Search for the cell housing the specified text and yield its [X, Y] center coordinate. 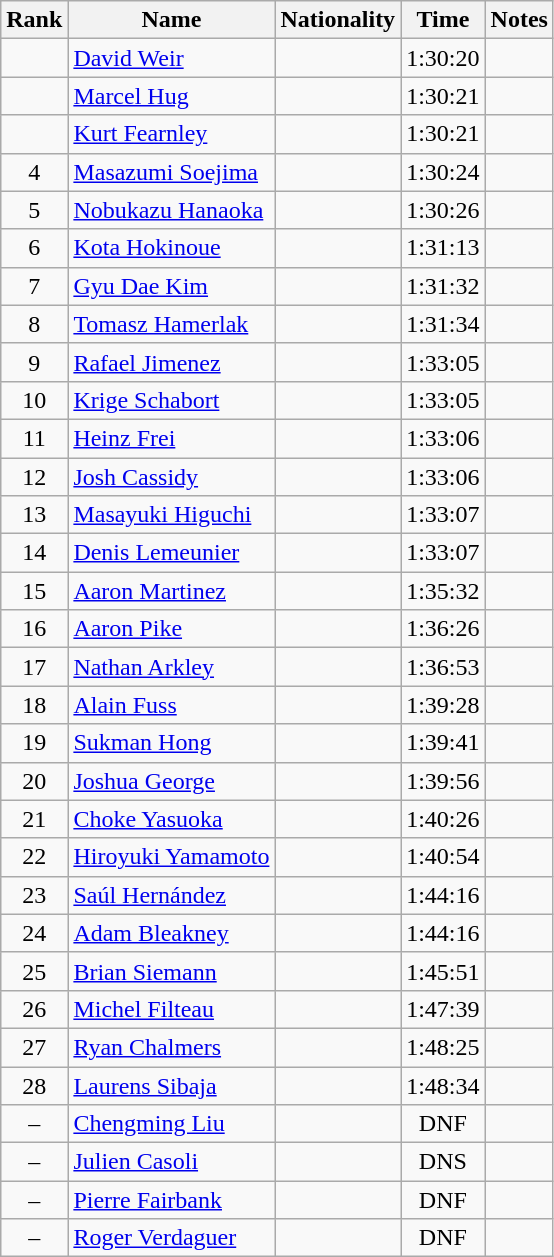
Rafael Jimenez [172, 362]
Tomasz Hamerlak [172, 324]
15 [34, 591]
Kota Hokinoue [172, 248]
1:48:25 [443, 1047]
Nationality [338, 20]
4 [34, 172]
Aaron Martinez [172, 591]
Name [172, 20]
Brian Siemann [172, 971]
Saúl Hernández [172, 895]
1:36:53 [443, 667]
Masazumi Soejima [172, 172]
Denis Lemeunier [172, 553]
11 [34, 438]
Alain Fuss [172, 705]
17 [34, 667]
10 [34, 400]
Laurens Sibaja [172, 1085]
27 [34, 1047]
5 [34, 210]
Pierre Fairbank [172, 1200]
Gyu Dae Kim [172, 286]
Nobukazu Hanaoka [172, 210]
1:30:26 [443, 210]
Nathan Arkley [172, 667]
Krige Schabort [172, 400]
Hiroyuki Yamamoto [172, 857]
1:36:26 [443, 629]
1:30:20 [443, 58]
16 [34, 629]
1:30:24 [443, 172]
18 [34, 705]
Rank [34, 20]
Ryan Chalmers [172, 1047]
24 [34, 933]
1:31:32 [443, 286]
Michel Filteau [172, 1009]
Kurt Fearnley [172, 134]
23 [34, 895]
7 [34, 286]
1:40:26 [443, 819]
14 [34, 553]
8 [34, 324]
28 [34, 1085]
6 [34, 248]
Josh Cassidy [172, 477]
Masayuki Higuchi [172, 515]
21 [34, 819]
DNS [443, 1162]
Joshua George [172, 781]
Notes [519, 20]
12 [34, 477]
1:48:34 [443, 1085]
1:39:56 [443, 781]
Julien Casoli [172, 1162]
Adam Bleakney [172, 933]
1:39:41 [443, 743]
1:39:28 [443, 705]
1:47:39 [443, 1009]
20 [34, 781]
13 [34, 515]
26 [34, 1009]
1:31:13 [443, 248]
19 [34, 743]
1:45:51 [443, 971]
Choke Yasuoka [172, 819]
David Weir [172, 58]
1:31:34 [443, 324]
1:40:54 [443, 857]
9 [34, 362]
1:35:32 [443, 591]
Time [443, 20]
Marcel Hug [172, 96]
Roger Verdaguer [172, 1238]
Heinz Frei [172, 438]
25 [34, 971]
Chengming Liu [172, 1124]
Sukman Hong [172, 743]
22 [34, 857]
Aaron Pike [172, 629]
